Scan for the cell matching the given text and deliver its [X, Y] coordinate at center. 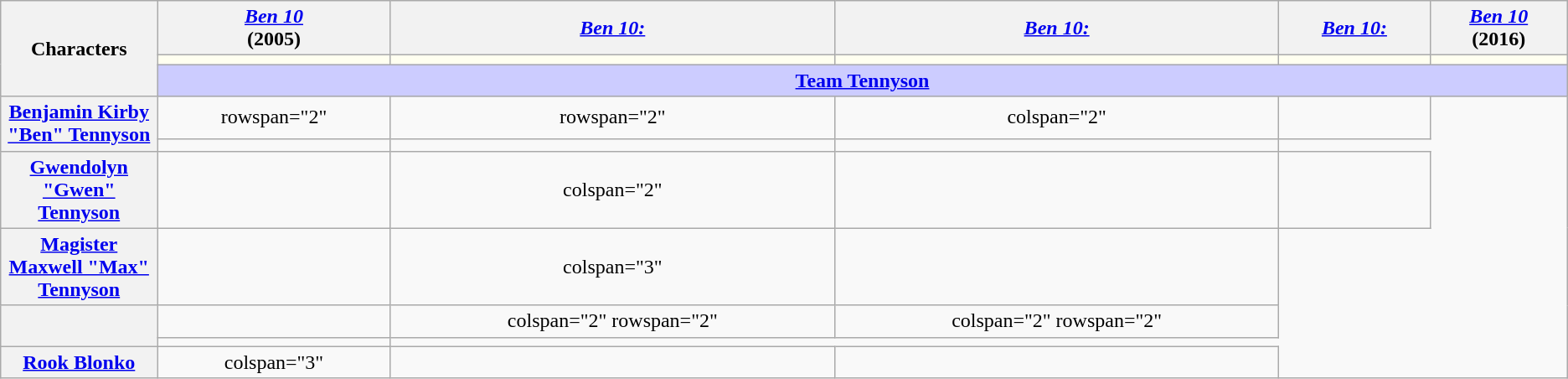
Gwendolyn "Gwen" Tennyson [79, 189]
Ben 10(2005) [274, 29]
Team Tennyson [863, 80]
Ben 10(2016) [1498, 29]
Characters [79, 49]
Magister Maxwell "Max" Tennyson [79, 267]
Benjamin Kirby "Ben" Tennyson [79, 124]
Rook Blonko [79, 362]
